Provide the (x, y) coordinate of the cell's center where the given text is located.  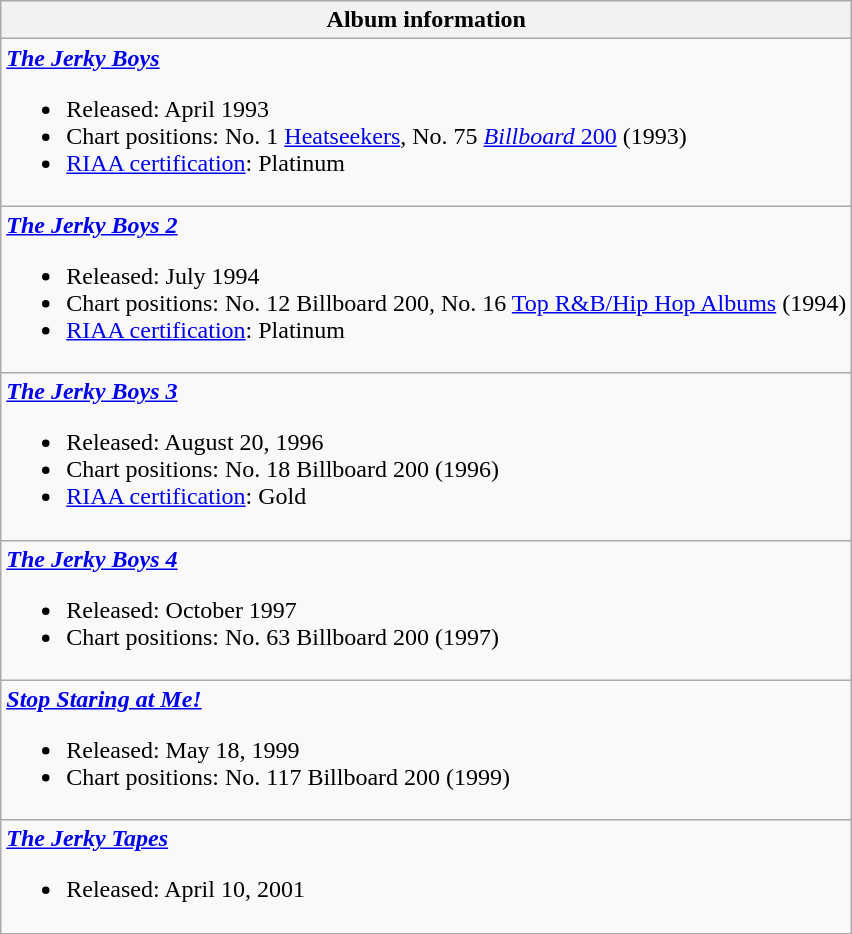
Album information (426, 20)
The Jerky BoysReleased: April 1993Chart positions: No. 1 Heatseekers, No. 75 Billboard 200 (1993)RIAA certification: Platinum (426, 122)
The Jerky Boys 2Released: July 1994Chart positions: No. 12 Billboard 200, No. 16 Top R&B/Hip Hop Albums (1994)RIAA certification: Platinum (426, 290)
Stop Staring at Me!Released: May 18, 1999Chart positions: No. 117 Billboard 200 (1999) (426, 750)
The Jerky Boys 4Released: October 1997Chart positions: No. 63 Billboard 200 (1997) (426, 610)
The Jerky Boys 3Released: August 20, 1996Chart positions: No. 18 Billboard 200 (1996)RIAA certification: Gold (426, 456)
The Jerky TapesReleased: April 10, 2001 (426, 876)
